Search for the cell housing the specified text and yield its (x, y) center coordinate. 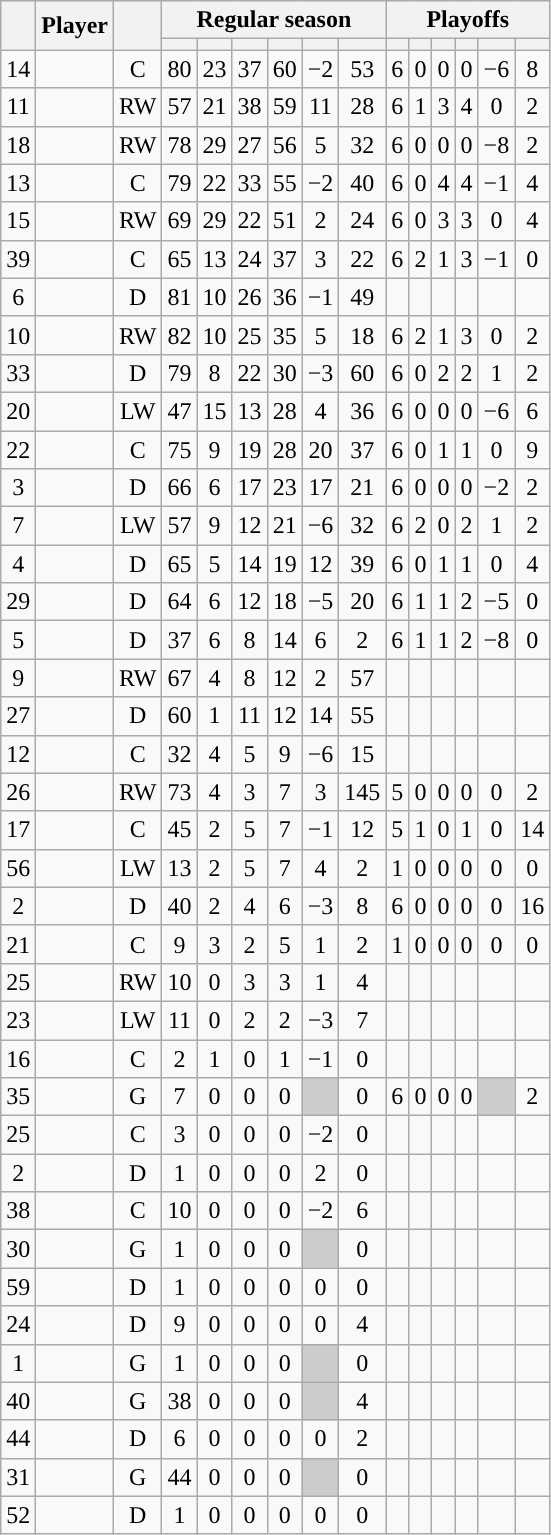
82 (180, 335)
47 (180, 411)
67 (180, 678)
31 (18, 1477)
81 (180, 297)
52 (18, 1515)
51 (284, 221)
45 (180, 830)
Player (75, 26)
64 (180, 602)
78 (180, 145)
69 (180, 221)
66 (180, 488)
Regular season (274, 20)
Playoffs (468, 20)
73 (180, 792)
49 (362, 297)
75 (180, 449)
80 (180, 69)
53 (362, 69)
145 (362, 792)
